Return [x, y] of the center of cell containing provided text 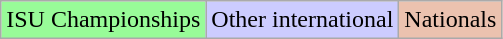
Nationals [450, 20]
Other international [302, 20]
ISU Championships [104, 20]
